Determine the (x, y) coordinate at the center of the cell enclosing the given text.  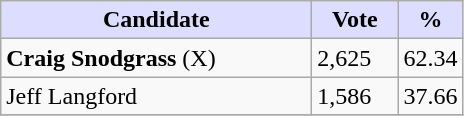
1,586 (355, 96)
Vote (355, 20)
37.66 (430, 96)
Jeff Langford (156, 96)
2,625 (355, 58)
Craig Snodgrass (X) (156, 58)
62.34 (430, 58)
% (430, 20)
Candidate (156, 20)
